From the cell containing the given text, extract its center point as [X, Y] coordinate. 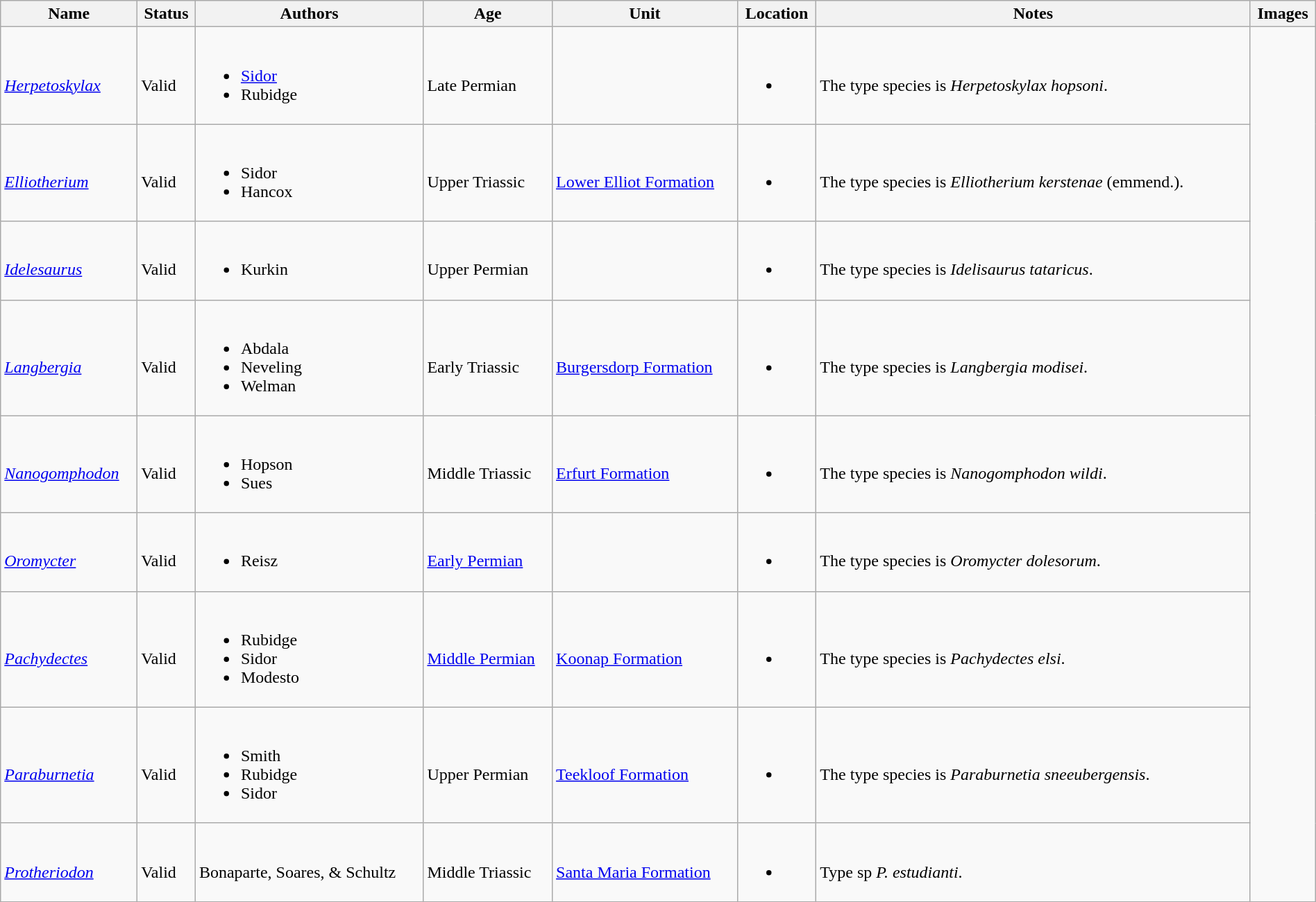
Protheriodon [69, 862]
RubidgeSidorModesto [309, 649]
Oromycter [69, 552]
HopsonSues [309, 464]
Teekloof Formation [646, 765]
The type species is Herpetoskylax hopsoni. [1033, 76]
Age [488, 14]
The type species is Pachydectes elsi. [1033, 649]
Reisz [309, 552]
Bonaparte, Soares, & Schultz [309, 862]
Santa Maria Formation [646, 862]
Unit [646, 14]
Pachydectes [69, 649]
The type species is Oromycter dolesorum. [1033, 552]
The type species is Elliotherium kerstenae (emmend.). [1033, 173]
Name [69, 14]
Status [167, 14]
Elliotherium [69, 173]
Paraburnetia [69, 765]
Idelesaurus [69, 261]
Langbergia [69, 358]
Upper Triassic [488, 173]
Images [1283, 14]
SidorRubidge [309, 76]
Notes [1033, 14]
SmithRubidgeSidor [309, 765]
Type sp P. estudianti. [1033, 862]
AbdalaNevelingWelman [309, 358]
Kurkin [309, 261]
Location [777, 14]
Late Permian [488, 76]
Burgersdorp Formation [646, 358]
Lower Elliot Formation [646, 173]
Middle Permian [488, 649]
The type species is Idelisaurus tataricus. [1033, 261]
Early Permian [488, 552]
Early Triassic [488, 358]
Herpetoskylax [69, 76]
Koonap Formation [646, 649]
The type species is Langbergia modisei. [1033, 358]
The type species is Nanogomphodon wildi. [1033, 464]
Authors [309, 14]
Erfurt Formation [646, 464]
Nanogomphodon [69, 464]
The type species is Paraburnetia sneeubergensis. [1033, 765]
SidorHancox [309, 173]
